Provide the (X, Y) coordinate of the cell's center where the given text is located.  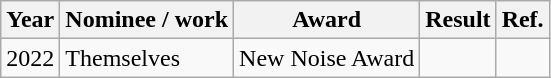
Ref. (522, 20)
Award (327, 20)
2022 (30, 58)
Themselves (147, 58)
Result (458, 20)
Year (30, 20)
New Noise Award (327, 58)
Nominee / work (147, 20)
